Locate the cell with the specified text and output its (x, y) center coordinate. 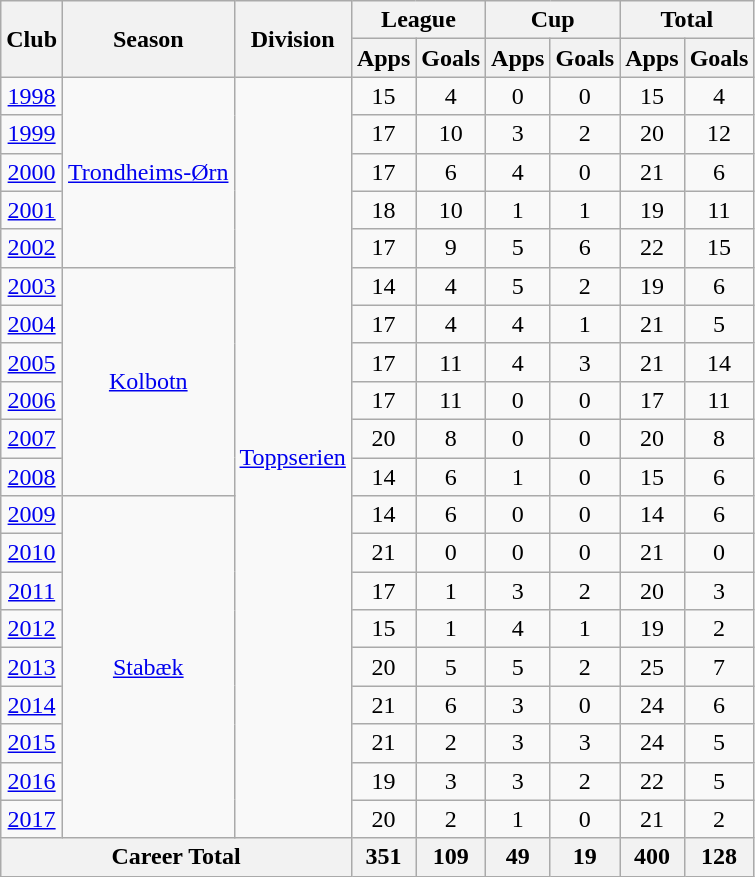
2016 (32, 781)
2013 (32, 667)
400 (652, 857)
7 (719, 667)
2009 (32, 515)
Club (32, 39)
2010 (32, 553)
Division (292, 39)
2006 (32, 400)
Total (687, 20)
Trondheims-Ørn (149, 172)
Season (149, 39)
49 (518, 857)
Career Total (176, 857)
109 (451, 857)
Toppserien (292, 458)
2004 (32, 324)
2015 (32, 743)
Cup (553, 20)
2002 (32, 248)
12 (719, 134)
2012 (32, 629)
1998 (32, 96)
2017 (32, 819)
1999 (32, 134)
2011 (32, 591)
9 (451, 248)
2001 (32, 210)
2000 (32, 172)
2014 (32, 705)
25 (652, 667)
351 (383, 857)
2008 (32, 477)
128 (719, 857)
Kolbotn (149, 381)
2005 (32, 362)
League (418, 20)
Stabæk (149, 668)
18 (383, 210)
2003 (32, 286)
2007 (32, 438)
